Provide the (X, Y) coordinate of the cell's center where the given text is located.  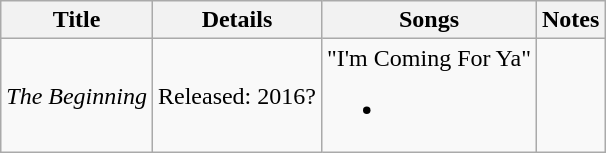
Details (236, 20)
Songs (428, 20)
Title (77, 20)
Released: 2016? (236, 96)
The Beginning (77, 96)
"I'm Coming For Ya" (428, 96)
Notes (570, 20)
